From the cell containing the given text, extract its center point as [x, y] coordinate. 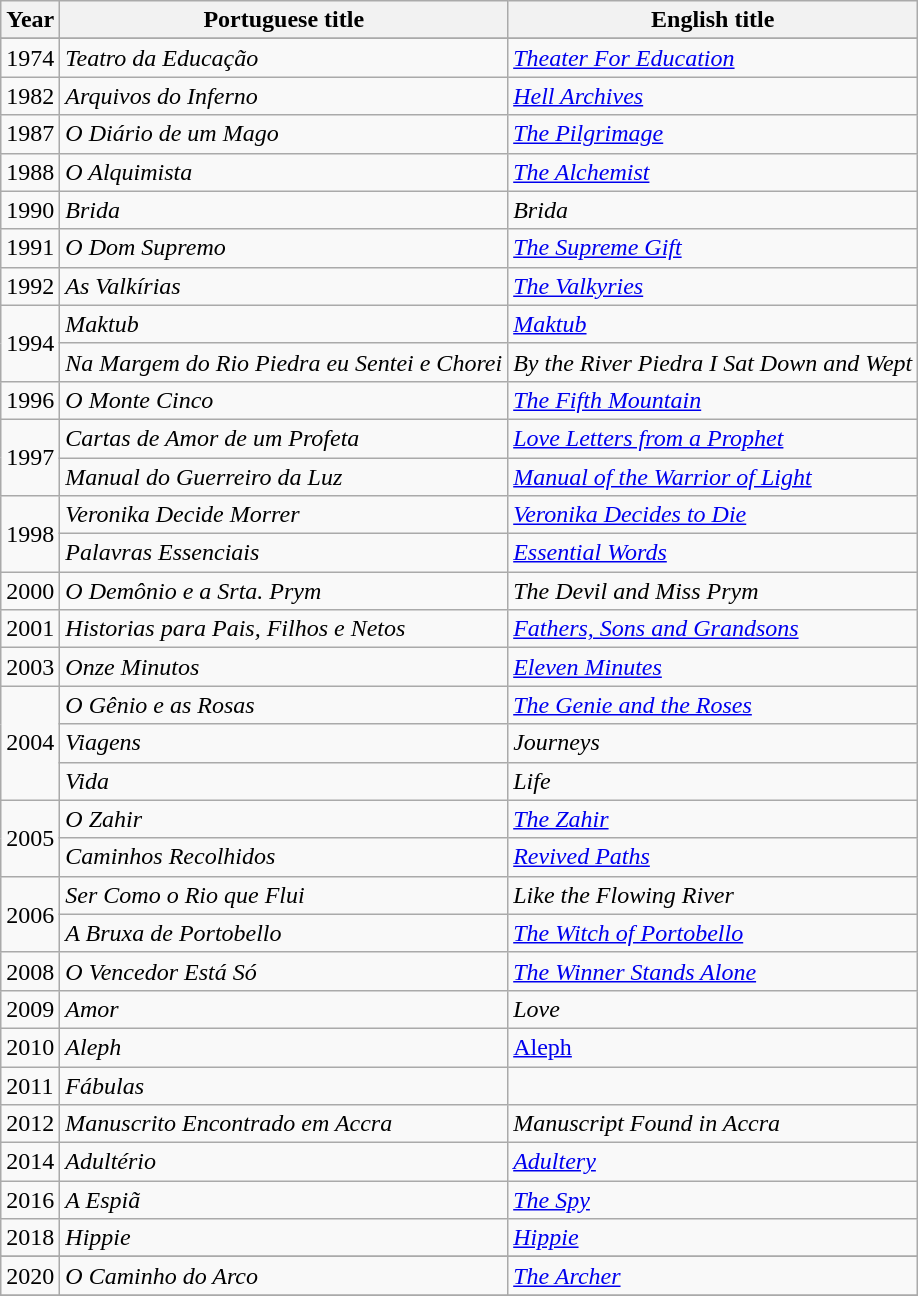
The Fifth Mountain [713, 400]
Hell Archives [713, 96]
2009 [30, 1009]
1997 [30, 457]
Theater For Education [713, 58]
Journeys [713, 743]
By the River Piedra I Sat Down and Wept [713, 362]
O Demônio e a Srta. Prym [284, 591]
A Espiã [284, 1200]
2016 [30, 1200]
The Alchemist [713, 172]
Onze Minutos [284, 667]
2004 [30, 743]
O Gênio e as Rosas [284, 705]
1990 [30, 210]
Teatro da Educação [284, 58]
The Devil and Miss Prym [713, 591]
The Pilgrimage [713, 134]
O Dom Supremo [284, 248]
The Zahir [713, 819]
2001 [30, 629]
As Valkírias [284, 286]
Arquivos do Inferno [284, 96]
O Diário de um Mago [284, 134]
2011 [30, 1085]
1998 [30, 534]
English title [713, 20]
Love Letters from a Prophet [713, 438]
1982 [30, 96]
The Valkyries [713, 286]
2010 [30, 1047]
Eleven Minutes [713, 667]
O Zahir [284, 819]
Manual of the Warrior of Light [713, 477]
O Alquimista [284, 172]
1991 [30, 248]
The Witch of Portobello [713, 933]
Caminhos Recolhidos [284, 857]
Cartas de Amor de um Profeta [284, 438]
Veronika Decide Morrer [284, 515]
Life [713, 781]
The Supreme Gift [713, 248]
Revived Paths [713, 857]
Manuscript Found in Accra [713, 1124]
1996 [30, 400]
Amor [284, 1009]
2014 [30, 1162]
O Caminho do Arco [284, 1276]
1994 [30, 343]
Fábulas [284, 1085]
2003 [30, 667]
Manuscrito Encontrado em Accra [284, 1124]
O Monte Cinco [284, 400]
2018 [30, 1238]
Ser Como o Rio que Flui [284, 895]
2008 [30, 971]
Veronika Decides to Die [713, 515]
2020 [30, 1276]
Viagens [284, 743]
Palavras Essenciais [284, 553]
The Winner Stands Alone [713, 971]
A Bruxa de Portobello [284, 933]
The Archer [713, 1276]
Essential Words [713, 553]
The Spy [713, 1200]
Adultério [284, 1162]
2000 [30, 591]
Year [30, 20]
The Genie and the Roses [713, 705]
1974 [30, 58]
Like the Flowing River [713, 895]
Portuguese title [284, 20]
O Vencedor Está Só [284, 971]
1987 [30, 134]
Vida [284, 781]
2012 [30, 1124]
Love [713, 1009]
2006 [30, 914]
Na Margem do Rio Piedra eu Sentei e Chorei [284, 362]
1992 [30, 286]
2005 [30, 838]
1988 [30, 172]
Historias para Pais, Filhos e Netos [284, 629]
Manual do Guerreiro da Luz [284, 477]
Adultery [713, 1162]
Fathers, Sons and Grandsons [713, 629]
